Locate the cell with the specified text and output its [x, y] center coordinate. 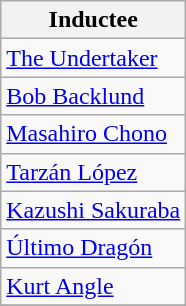
Tarzán López [94, 172]
The Undertaker [94, 58]
Kazushi Sakuraba [94, 210]
Último Dragón [94, 248]
Masahiro Chono [94, 134]
Inductee [94, 20]
Bob Backlund [94, 96]
Kurt Angle [94, 286]
